Scan for the cell matching the given text and deliver its [X, Y] coordinate at center. 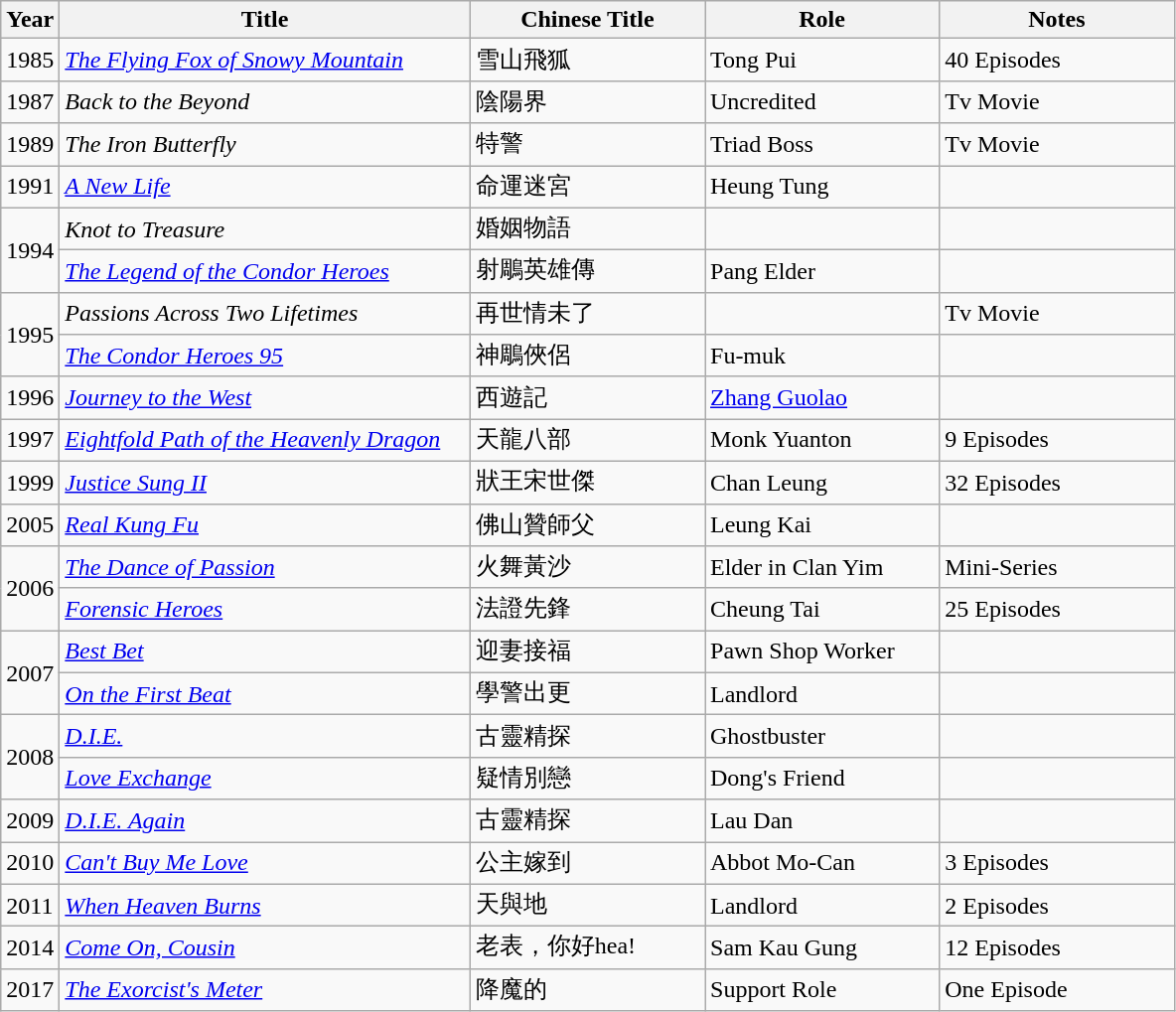
Mini-Series [1057, 568]
狀王宋世傑 [587, 483]
1987 [30, 101]
Uncredited [822, 101]
Come On, Cousin [264, 947]
Can't Buy Me Love [264, 864]
2010 [30, 864]
2017 [30, 989]
1985 [30, 60]
命運迷宮 [587, 187]
3 Episodes [1057, 864]
Forensic Heroes [264, 610]
Support Role [822, 989]
The Dance of Passion [264, 568]
Chan Leung [822, 483]
Elder in Clan Yim [822, 568]
射鵰英雄傳 [587, 272]
2 Episodes [1057, 906]
Sam Kau Gung [822, 947]
陰陽界 [587, 101]
2006 [30, 588]
A New Life [264, 187]
Zhang Guolao [822, 397]
學警出更 [587, 693]
1996 [30, 397]
疑情別戀 [587, 779]
Ghostbuster [822, 737]
Cheung Tai [822, 610]
Abbot Mo-Can [822, 864]
Pawn Shop Worker [822, 651]
1994 [30, 250]
The Flying Fox of Snowy Mountain [264, 60]
Fu-muk [822, 356]
2011 [30, 906]
9 Episodes [1057, 441]
The Exorcist's Meter [264, 989]
Pang Elder [822, 272]
法證先鋒 [587, 610]
Love Exchange [264, 779]
婚姻物語 [587, 228]
佛山贊師父 [587, 524]
2008 [30, 757]
Notes [1057, 20]
Best Bet [264, 651]
迎妻接福 [587, 651]
Leung Kai [822, 524]
Lau Dan [822, 820]
天龍八部 [587, 441]
2009 [30, 820]
The Iron Butterfly [264, 145]
32 Episodes [1057, 483]
再世情未了 [587, 314]
2007 [30, 673]
Back to the Beyond [264, 101]
12 Episodes [1057, 947]
Heung Tung [822, 187]
Real Kung Fu [264, 524]
Tong Pui [822, 60]
1989 [30, 145]
神鵰俠侶 [587, 356]
Dong's Friend [822, 779]
1991 [30, 187]
D.I.E. Again [264, 820]
Title [264, 20]
Triad Boss [822, 145]
On the First Beat [264, 693]
40 Episodes [1057, 60]
Monk Yuanton [822, 441]
1999 [30, 483]
Chinese Title [587, 20]
特警 [587, 145]
2005 [30, 524]
Knot to Treasure [264, 228]
Justice Sung II [264, 483]
The Legend of the Condor Heroes [264, 272]
火舞黃沙 [587, 568]
天與地 [587, 906]
降魔的 [587, 989]
2014 [30, 947]
25 Episodes [1057, 610]
Journey to the West [264, 397]
Eightfold Path of the Heavenly Dragon [264, 441]
雪山飛狐 [587, 60]
1995 [30, 334]
Year [30, 20]
One Episode [1057, 989]
1997 [30, 441]
西遊記 [587, 397]
The Condor Heroes 95 [264, 356]
D.I.E. [264, 737]
When Heaven Burns [264, 906]
Role [822, 20]
老表，你好hea! [587, 947]
Passions Across Two Lifetimes [264, 314]
公主嫁到 [587, 864]
